Output the [x, y] coordinate of the center of the cell containing the given text.  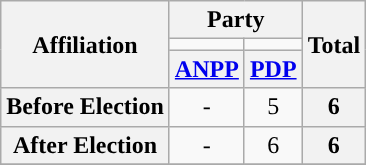
After Election [86, 145]
Total [334, 44]
Before Election [86, 107]
Affiliation [86, 44]
5 [273, 107]
Party [236, 20]
PDP [273, 69]
ANPP [206, 69]
